Detect which cell encompasses the target text, then output its (X, Y) center coordinate. 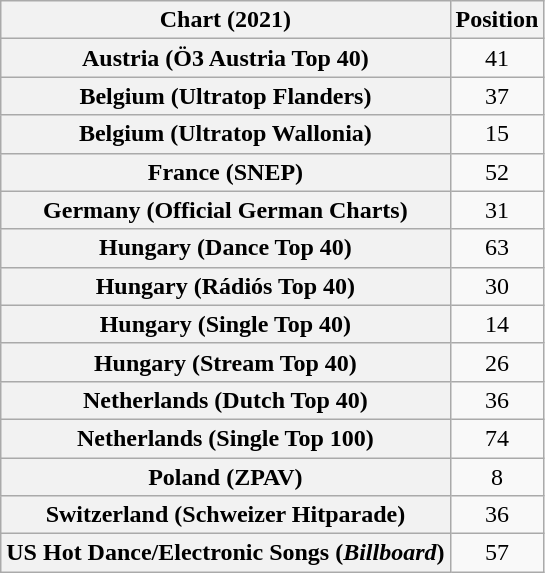
31 (497, 210)
France (SNEP) (226, 172)
Position (497, 20)
Hungary (Single Top 40) (226, 324)
Hungary (Rádiós Top 40) (226, 286)
Hungary (Stream Top 40) (226, 362)
Belgium (Ultratop Wallonia) (226, 134)
37 (497, 96)
Austria (Ö3 Austria Top 40) (226, 58)
26 (497, 362)
Hungary (Dance Top 40) (226, 248)
14 (497, 324)
74 (497, 438)
63 (497, 248)
Germany (Official German Charts) (226, 210)
Belgium (Ultratop Flanders) (226, 96)
Switzerland (Schweizer Hitparade) (226, 515)
US Hot Dance/Electronic Songs (Billboard) (226, 553)
Chart (2021) (226, 20)
41 (497, 58)
15 (497, 134)
Netherlands (Single Top 100) (226, 438)
57 (497, 553)
30 (497, 286)
Netherlands (Dutch Top 40) (226, 400)
52 (497, 172)
Poland (ZPAV) (226, 477)
8 (497, 477)
